Locate the cell with the specified text and output its [X, Y] center coordinate. 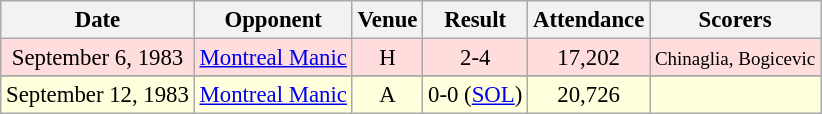
A [388, 95]
H [388, 58]
Attendance [589, 20]
Scorers [736, 20]
Chinaglia, Bogicevic [736, 58]
Date [98, 20]
20,726 [589, 95]
September 12, 1983 [98, 95]
17,202 [589, 58]
2-4 [476, 58]
Opponent [273, 20]
0-0 (SOL) [476, 95]
Venue [388, 20]
Result [476, 20]
September 6, 1983 [98, 58]
